Return the (x, y) coordinate for the center point of the cell that contains the specified text.  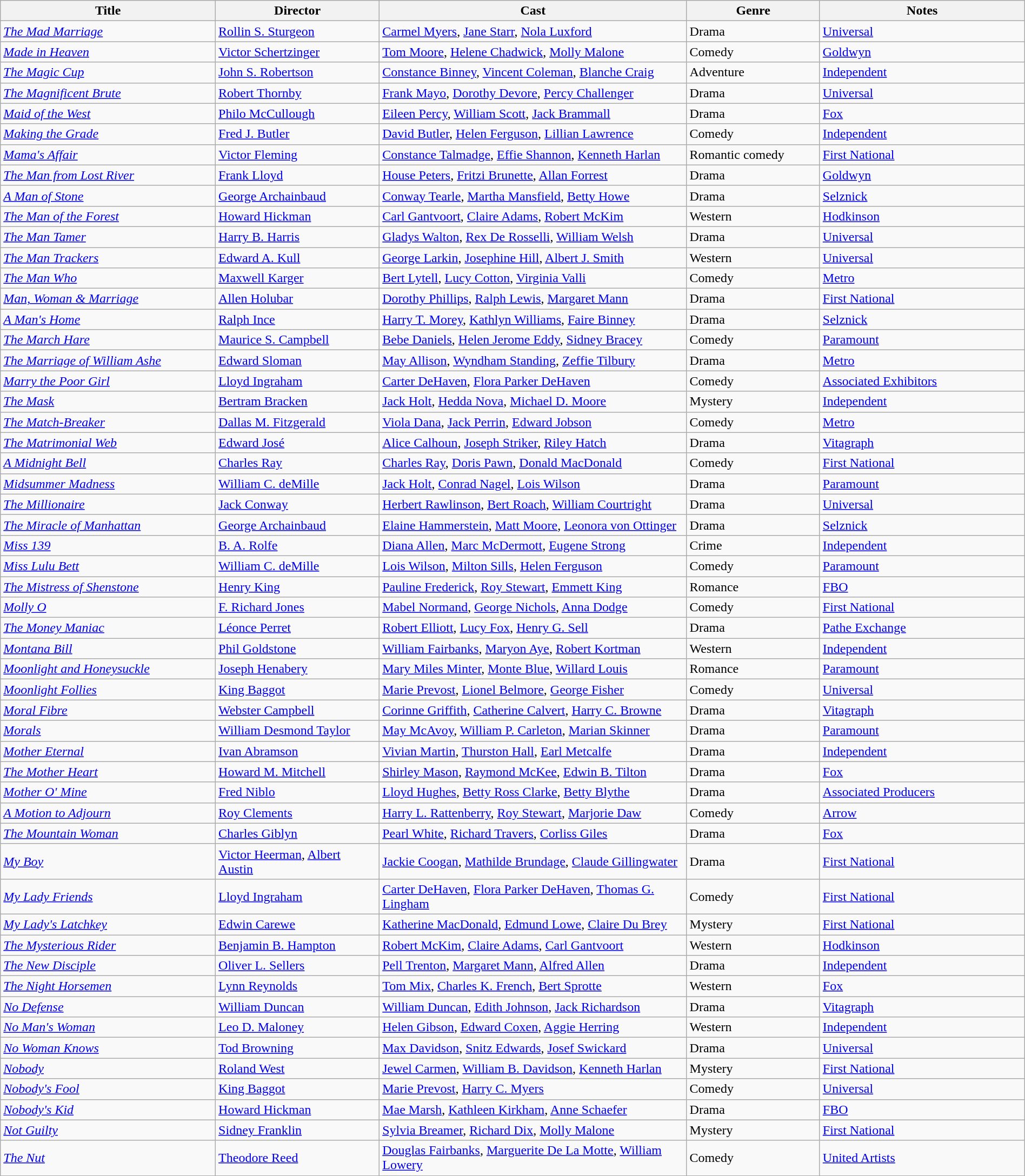
Miss Lulu Bett (108, 566)
Maxwell Karger (297, 278)
Mother Eternal (108, 751)
Nobody's Kid (108, 1110)
The Magic Cup (108, 72)
Sidney Franklin (297, 1130)
Douglas Fairbanks, Marguerite De La Motte, William Lowery (533, 1158)
The Mistress of Shenstone (108, 586)
A Motion to Adjourn (108, 813)
Shirley Mason, Raymond McKee, Edwin B. Tilton (533, 772)
The Money Maniac (108, 628)
The Man Who (108, 278)
Vivian Martin, Thurston Hall, Earl Metcalfe (533, 751)
Romantic comedy (753, 155)
Viola Dana, Jack Perrin, Edward Jobson (533, 422)
Bert Lytell, Lucy Cotton, Virginia Valli (533, 278)
A Man of Stone (108, 196)
The Mad Marriage (108, 31)
Conway Tearle, Martha Mansfield, Betty Howe (533, 196)
Dorothy Phillips, Ralph Lewis, Margaret Mann (533, 299)
Jack Holt, Hedda Nova, Michael D. Moore (533, 402)
B. A. Rolfe (297, 545)
The Man of the Forest (108, 216)
Title (108, 11)
Moonlight Follies (108, 690)
Charles Ray, Doris Pawn, Donald MacDonald (533, 463)
Pell Trenton, Margaret Mann, Alfred Allen (533, 966)
Mama's Affair (108, 155)
The New Disciple (108, 966)
Benjamin B. Hampton (297, 945)
The Marriage of William Ashe (108, 360)
Lloyd Hughes, Betty Ross Clarke, Betty Blythe (533, 792)
Pearl White, Richard Travers, Corliss Giles (533, 833)
The Man Trackers (108, 258)
Mother O' Mine (108, 792)
The Matrimonial Web (108, 443)
The Mountain Woman (108, 833)
Jewel Carmen, William B. Davidson, Kenneth Harlan (533, 1068)
Carmel Myers, Jane Starr, Nola Luxford (533, 31)
Mary Miles Minter, Monte Blue, Willard Louis (533, 669)
Notes (922, 11)
Maid of the West (108, 113)
Eileen Percy, William Scott, Jack Brammall (533, 113)
Edward José (297, 443)
Nobody (108, 1068)
Montana Bill (108, 649)
Alice Calhoun, Joseph Striker, Riley Hatch (533, 443)
Fred Niblo (297, 792)
House Peters, Fritzi Brunette, Allan Forrest (533, 175)
Diana Allen, Marc McDermott, Eugene Strong (533, 545)
Lois Wilson, Milton Sills, Helen Ferguson (533, 566)
Roland West (297, 1068)
Crime (753, 545)
May McAvoy, William P. Carleton, Marian Skinner (533, 731)
Frank Mayo, Dorothy Devore, Percy Challenger (533, 93)
The Man from Lost River (108, 175)
Victor Fleming (297, 155)
William Duncan (297, 1007)
Victor Schertzinger (297, 52)
Jack Holt, Conrad Nagel, Lois Wilson (533, 484)
Harry T. Morey, Kathlyn Williams, Faire Binney (533, 319)
Making the Grade (108, 134)
Max Davidson, Snitz Edwards, Josef Swickard (533, 1048)
Helen Gibson, Edward Coxen, Aggie Herring (533, 1027)
Constance Binney, Vincent Coleman, Blanche Craig (533, 72)
Corinne Griffith, Catherine Calvert, Harry C. Browne (533, 710)
Man, Woman & Marriage (108, 299)
Charles Giblyn (297, 833)
Tom Mix, Charles K. French, Bert Sprotte (533, 986)
Léonce Perret (297, 628)
Sylvia Breamer, Richard Dix, Molly Malone (533, 1130)
Harry B. Harris (297, 237)
The Mask (108, 402)
Carl Gantvoort, Claire Adams, Robert McKim (533, 216)
The Nut (108, 1158)
Webster Campbell (297, 710)
William Desmond Taylor (297, 731)
George Larkin, Josephine Hill, Albert J. Smith (533, 258)
Katherine MacDonald, Edmund Lowe, Claire Du Brey (533, 924)
Allen Holubar (297, 299)
Elaine Hammerstein, Matt Moore, Leonora von Ottinger (533, 525)
A Midnight Bell (108, 463)
May Allison, Wyndham Standing, Zeffie Tilbury (533, 360)
Frank Lloyd (297, 175)
No Man's Woman (108, 1027)
Henry King (297, 586)
My Lady Friends (108, 896)
Philo McCullough (297, 113)
Arrow (922, 813)
Midsummer Madness (108, 484)
Joseph Henabery (297, 669)
Mae Marsh, Kathleen Kirkham, Anne Schaefer (533, 1110)
Lynn Reynolds (297, 986)
Tom Moore, Helene Chadwick, Molly Malone (533, 52)
Adventure (753, 72)
No Woman Knows (108, 1048)
Victor Heerman, Albert Austin (297, 861)
The Mysterious Rider (108, 945)
Howard M. Mitchell (297, 772)
Edwin Carewe (297, 924)
The Miracle of Manhattan (108, 525)
Nobody's Fool (108, 1089)
Dallas M. Fitzgerald (297, 422)
My Lady's Latchkey (108, 924)
Bebe Daniels, Helen Jerome Eddy, Sidney Bracey (533, 340)
Robert Elliott, Lucy Fox, Henry G. Sell (533, 628)
Made in Heaven (108, 52)
Associated Producers (922, 792)
David Butler, Helen Ferguson, Lillian Lawrence (533, 134)
Phil Goldstone (297, 649)
Pauline Frederick, Roy Stewart, Emmett King (533, 586)
A Man's Home (108, 319)
No Defense (108, 1007)
Molly O (108, 607)
The Magnificent Brute (108, 93)
F. Richard Jones (297, 607)
Fred J. Butler (297, 134)
Maurice S. Campbell (297, 340)
The Mother Heart (108, 772)
Cast (533, 11)
Pathe Exchange (922, 628)
Robert Thornby (297, 93)
Director (297, 11)
The Match-Breaker (108, 422)
Herbert Rawlinson, Bert Roach, William Courtright (533, 504)
My Boy (108, 861)
The Man Tamer (108, 237)
Roy Clements (297, 813)
Genre (753, 11)
Robert McKim, Claire Adams, Carl Gantvoort (533, 945)
Moral Fibre (108, 710)
Edward A. Kull (297, 258)
John S. Robertson (297, 72)
Charles Ray (297, 463)
Gladys Walton, Rex De Rosselli, William Welsh (533, 237)
Leo D. Maloney (297, 1027)
Carter DeHaven, Flora Parker DeHaven, Thomas G. Lingham (533, 896)
Marry the Poor Girl (108, 381)
Rollin S. Sturgeon (297, 31)
William Duncan, Edith Johnson, Jack Richardson (533, 1007)
Ralph Ince (297, 319)
Bertram Bracken (297, 402)
Theodore Reed (297, 1158)
Constance Talmadge, Effie Shannon, Kenneth Harlan (533, 155)
Miss 139 (108, 545)
Not Guilty (108, 1130)
Morals (108, 731)
Oliver L. Sellers (297, 966)
Jackie Coogan, Mathilde Brundage, Claude Gillingwater (533, 861)
Edward Sloman (297, 360)
Carter DeHaven, Flora Parker DeHaven (533, 381)
Marie Prevost, Lionel Belmore, George Fisher (533, 690)
United Artists (922, 1158)
Tod Browning (297, 1048)
Jack Conway (297, 504)
Moonlight and Honeysuckle (108, 669)
Mabel Normand, George Nichols, Anna Dodge (533, 607)
William Fairbanks, Maryon Aye, Robert Kortman (533, 649)
The Night Horsemen (108, 986)
The Millionaire (108, 504)
Ivan Abramson (297, 751)
Associated Exhibitors (922, 381)
Marie Prevost, Harry C. Myers (533, 1089)
Harry L. Rattenberry, Roy Stewart, Marjorie Daw (533, 813)
The March Hare (108, 340)
